Find where the given text appears and provide that cell's center as (X, Y) coordinate. 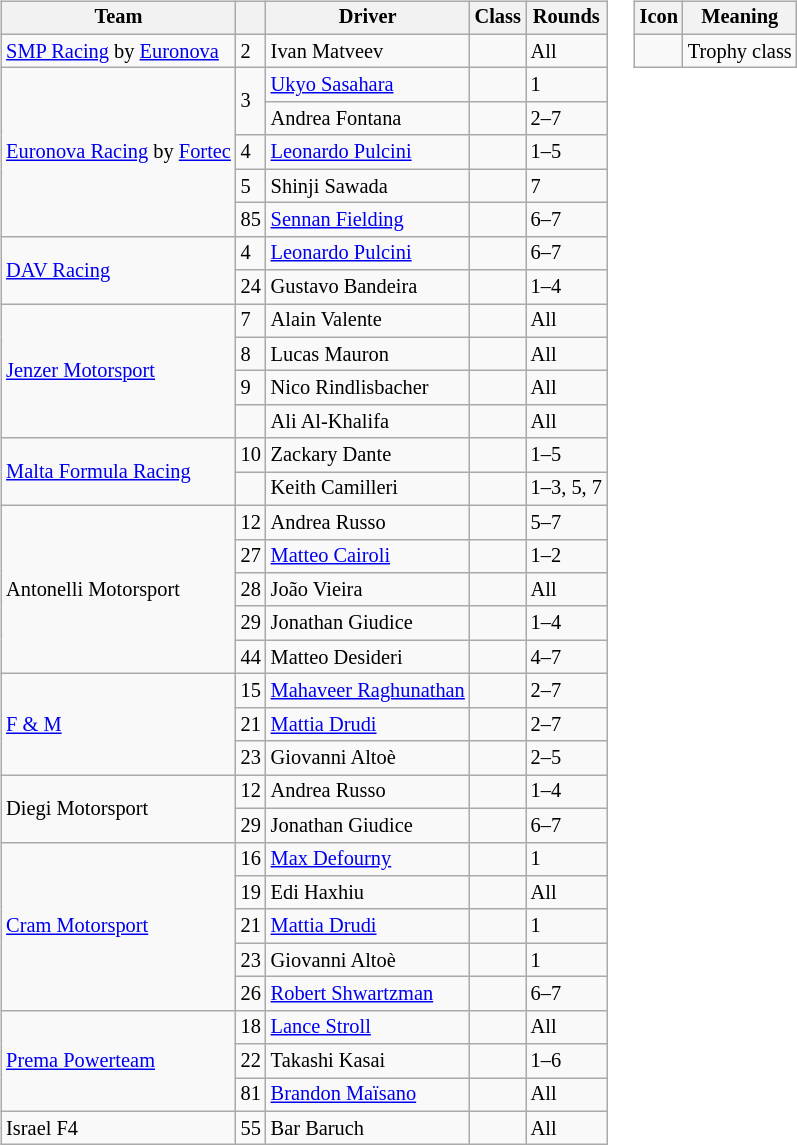
15 (251, 691)
Lance Stroll (368, 1027)
4–7 (566, 657)
19 (251, 893)
Icon (659, 18)
1–2 (566, 556)
Team (118, 18)
Nico Rindlisbacher (368, 388)
João Vieira (368, 590)
Israel F4 (118, 1128)
1–3, 5, 7 (566, 489)
Zackary Dante (368, 455)
18 (251, 1027)
Mahaveer Raghunathan (368, 691)
2 (251, 51)
Alain Valente (368, 321)
Brandon Maïsano (368, 1095)
Class (498, 18)
Robert Shwartzman (368, 994)
DAV Racing (118, 270)
Driver (368, 18)
Rounds (566, 18)
3 (251, 102)
Keith Camilleri (368, 489)
16 (251, 859)
Takashi Kasai (368, 1061)
Andrea Fontana (368, 119)
85 (251, 220)
Diegi Motorsport (118, 808)
Meaning (740, 18)
8 (251, 354)
Malta Formula Racing (118, 472)
Jenzer Motorsport (118, 372)
Matteo Desideri (368, 657)
Shinji Sawada (368, 186)
Prema Powerteam (118, 1060)
24 (251, 287)
28 (251, 590)
Ivan Matveev (368, 51)
22 (251, 1061)
Euronova Racing by Fortec (118, 152)
SMP Racing by Euronova (118, 51)
44 (251, 657)
5–7 (566, 522)
Ukyo Sasahara (368, 85)
Cram Motorsport (118, 926)
Antonelli Motorsport (118, 589)
55 (251, 1128)
Matteo Cairoli (368, 556)
F & M (118, 724)
Lucas Mauron (368, 354)
1–6 (566, 1061)
Edi Haxhiu (368, 893)
Bar Baruch (368, 1128)
5 (251, 186)
Trophy class (740, 51)
27 (251, 556)
Sennan Fielding (368, 220)
10 (251, 455)
Max Defourny (368, 859)
2–5 (566, 758)
9 (251, 388)
81 (251, 1095)
Ali Al-Khalifa (368, 422)
26 (251, 994)
Gustavo Bandeira (368, 287)
